Detect which cell encompasses the target text, then output its (x, y) center coordinate. 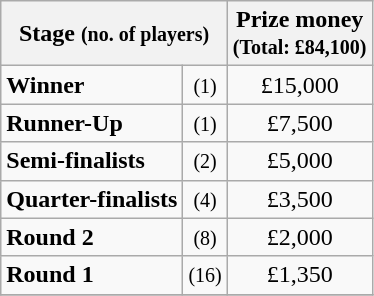
£1,350 (300, 275)
(8) (205, 237)
£5,000 (300, 161)
Quarter-finalists (92, 199)
Round 2 (92, 237)
£15,000 (300, 85)
£7,500 (300, 123)
Semi-finalists (92, 161)
Prize money(Total: £84,100) (300, 34)
£3,500 (300, 199)
Runner-Up (92, 123)
£2,000 (300, 237)
(4) (205, 199)
(16) (205, 275)
Round 1 (92, 275)
Winner (92, 85)
Stage (no. of players) (114, 34)
(2) (205, 161)
